Search for the cell housing the specified text and yield its [x, y] center coordinate. 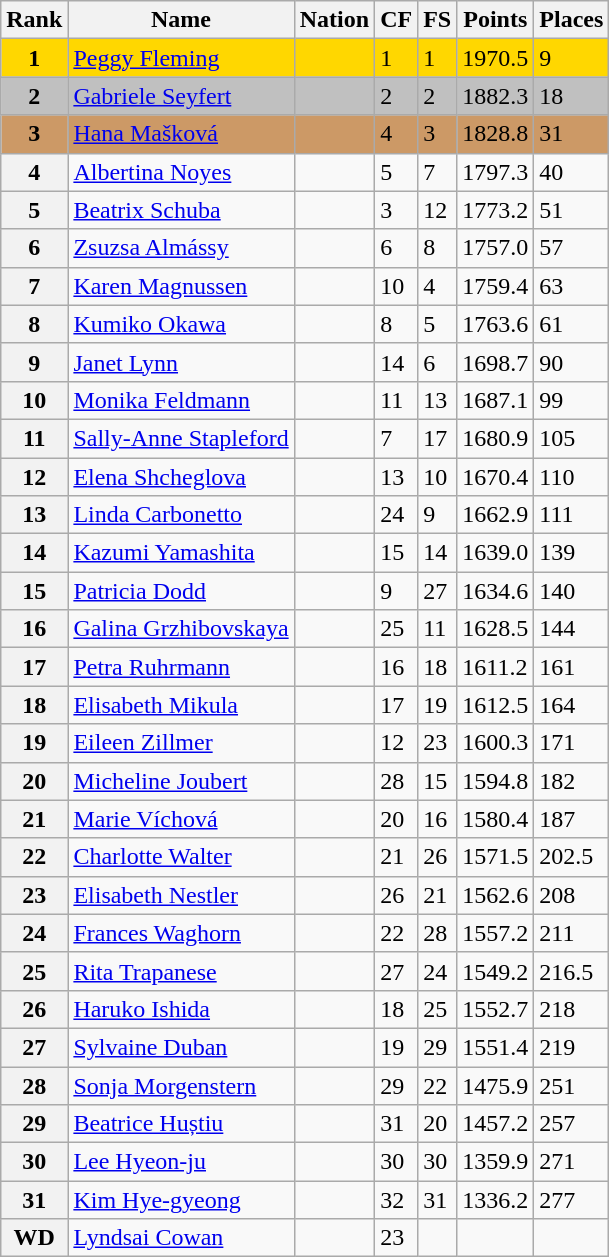
1687.1 [496, 400]
1580.4 [496, 819]
208 [572, 895]
140 [572, 591]
1562.6 [496, 895]
1612.5 [496, 705]
Galina Grzhibovskaya [181, 629]
Name [181, 20]
Micheline Joubert [181, 781]
Karen Magnussen [181, 286]
202.5 [572, 857]
257 [572, 1124]
1600.3 [496, 743]
Beatrice Huștiu [181, 1124]
Kim Hye-gyeong [181, 1200]
40 [572, 172]
Beatrix Schuba [181, 210]
Rank [34, 20]
1797.3 [496, 172]
90 [572, 362]
Hana Mašková [181, 134]
Rita Trapanese [181, 971]
218 [572, 1009]
Charlotte Walter [181, 857]
1611.2 [496, 667]
51 [572, 210]
1680.9 [496, 438]
Janet Lynn [181, 362]
99 [572, 400]
187 [572, 819]
1670.4 [496, 477]
1662.9 [496, 515]
Gabriele Seyfert [181, 96]
1759.4 [496, 286]
211 [572, 933]
Sonja Morgenstern [181, 1085]
Albertina Noyes [181, 172]
63 [572, 286]
CF [396, 20]
1571.5 [496, 857]
171 [572, 743]
Elisabeth Nestler [181, 895]
1557.2 [496, 933]
139 [572, 553]
Zsuzsa Almássy [181, 248]
Points [496, 20]
1698.7 [496, 362]
1773.2 [496, 210]
1359.9 [496, 1162]
61 [572, 324]
1639.0 [496, 553]
Frances Waghorn [181, 933]
Elisabeth Mikula [181, 705]
Lyndsai Cowan [181, 1238]
57 [572, 248]
WD [34, 1238]
1628.5 [496, 629]
Kumiko Okawa [181, 324]
1970.5 [496, 58]
1757.0 [496, 248]
1552.7 [496, 1009]
251 [572, 1085]
Patricia Dodd [181, 591]
Haruko Ishida [181, 1009]
FS [438, 20]
Petra Ruhrmann [181, 667]
Peggy Fleming [181, 58]
1763.6 [496, 324]
161 [572, 667]
144 [572, 629]
111 [572, 515]
Places [572, 20]
1336.2 [496, 1200]
Linda Carbonetto [181, 515]
1828.8 [496, 134]
Elena Shcheglova [181, 477]
1882.3 [496, 96]
Sally-Anne Stapleford [181, 438]
Marie Víchová [181, 819]
219 [572, 1047]
105 [572, 438]
277 [572, 1200]
216.5 [572, 971]
Lee Hyeon-ju [181, 1162]
Eileen Zillmer [181, 743]
1457.2 [496, 1124]
Sylvaine Duban [181, 1047]
Monika Feldmann [181, 400]
182 [572, 781]
Kazumi Yamashita [181, 553]
1549.2 [496, 971]
1551.4 [496, 1047]
1475.9 [496, 1085]
164 [572, 705]
1594.8 [496, 781]
Nation [334, 20]
271 [572, 1162]
32 [396, 1200]
110 [572, 477]
1634.6 [496, 591]
